From the cell containing the given text, extract its center point as (x, y) coordinate. 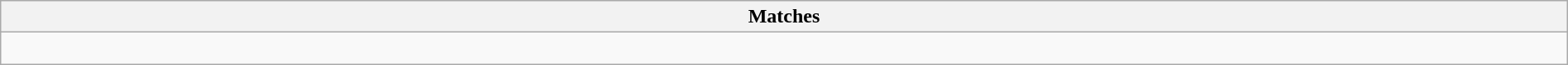
Matches (784, 17)
